Identify which cell holds the provided text, then report its [x, y] central coordinate. 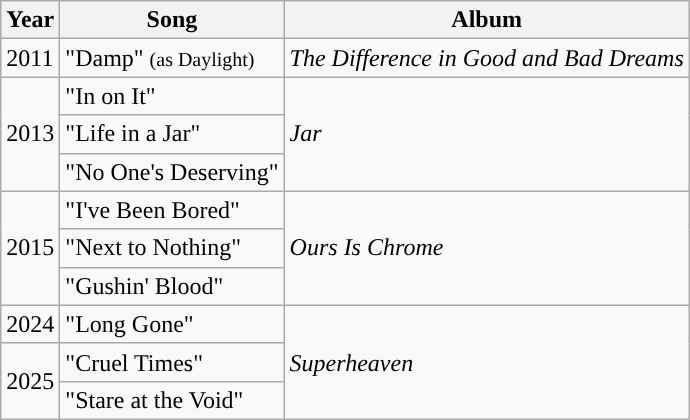
2011 [30, 58]
Jar [486, 134]
Superheaven [486, 362]
"Long Gone" [172, 324]
Year [30, 20]
Album [486, 20]
"Gushin' Blood" [172, 286]
"No One's Deserving" [172, 172]
2025 [30, 381]
Ours Is Chrome [486, 248]
"Next to Nothing" [172, 248]
"Stare at the Void" [172, 400]
Song [172, 20]
"In on It" [172, 96]
The Difference in Good and Bad Dreams [486, 58]
"Damp" (as Daylight) [172, 58]
"Cruel Times" [172, 362]
"Life in a Jar" [172, 134]
2024 [30, 324]
"I've Been Bored" [172, 210]
2013 [30, 134]
2015 [30, 248]
